Provide the [X, Y] coordinate of the cell's center where the given text is located.  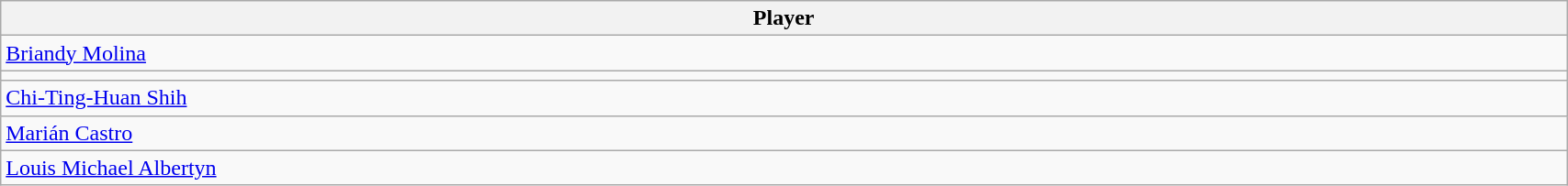
Briandy Molina [784, 53]
Player [784, 18]
Chi-Ting-Huan Shih [784, 98]
Marián Castro [784, 133]
Louis Michael Albertyn [784, 168]
